Return the [x, y] coordinate for the center point of the cell that contains the specified text.  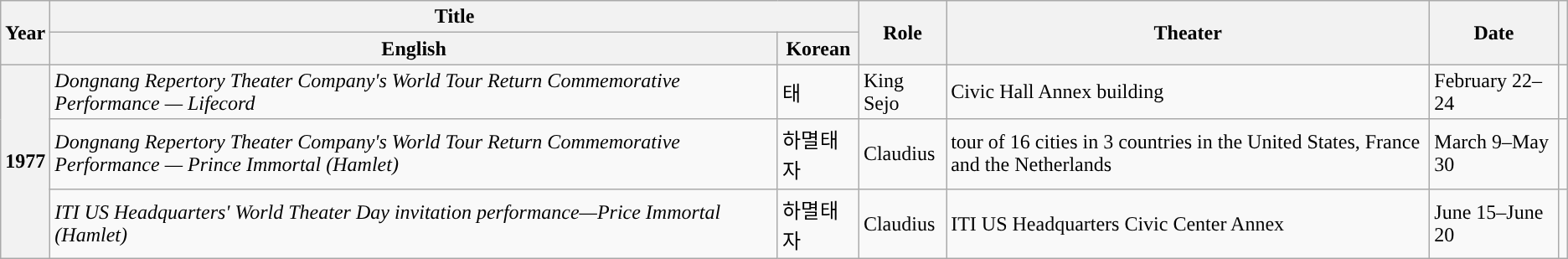
Title [455, 17]
King Sejo [902, 92]
Date [1494, 33]
ITI US Headquarters Civic Center Annex [1188, 223]
ITI US Headquarters' World Theater Day invitation performance—Price Immortal (Hamlet) [414, 223]
Korean [818, 49]
February 22–24 [1494, 92]
tour of 16 cities in 3 countries in the United States, France and the Netherlands [1188, 154]
Role [902, 33]
Dongnang Repertory Theater Company's World Tour Return Commemorative Performance — Lifecord [414, 92]
June 15–June 20 [1494, 223]
1977 [25, 161]
March 9–May 30 [1494, 154]
English [414, 49]
Dongnang Repertory Theater Company's World Tour Return Commemorative Performance — Prince Immortal (Hamlet) [414, 154]
Year [25, 33]
태 [818, 92]
Civic Hall Annex building [1188, 92]
Theater [1188, 33]
